Output the [X, Y] coordinate of the center of the cell containing the given text.  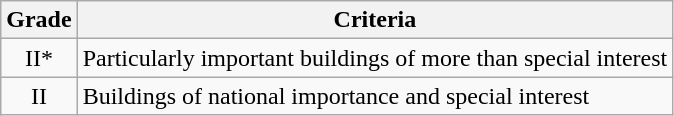
Grade [39, 20]
Buildings of national importance and special interest [375, 96]
Particularly important buildings of more than special interest [375, 58]
II* [39, 58]
Criteria [375, 20]
II [39, 96]
